Identify which cell holds the provided text, then report its (x, y) central coordinate. 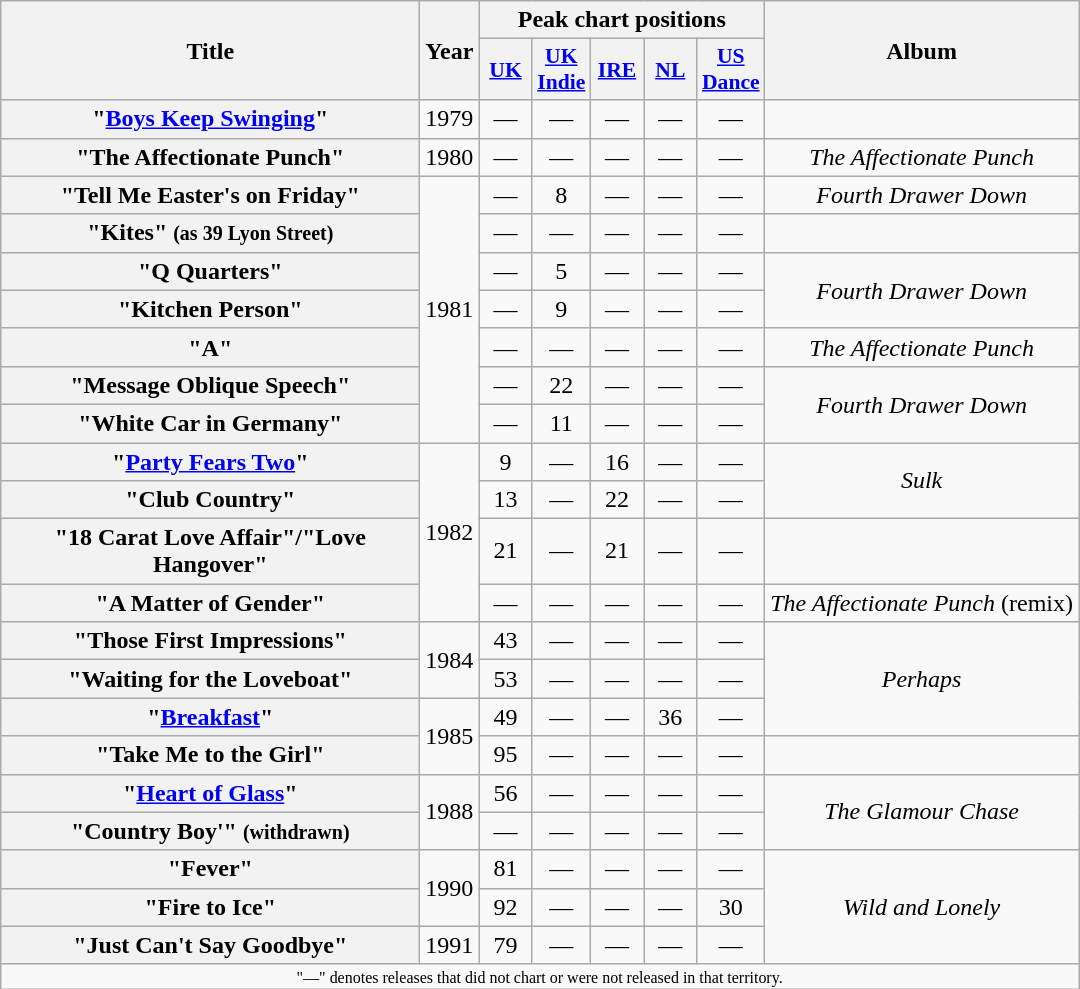
1979 (450, 119)
Perhaps (922, 679)
81 (506, 869)
"Country Boy'" (withdrawn) (210, 831)
30 (731, 907)
"Q Quarters" (210, 271)
95 (506, 755)
"The Affectionate Punch" (210, 157)
UK Indie (561, 70)
"Message Oblique Speech" (210, 385)
16 (616, 461)
"Fire to Ice" (210, 907)
"Kitchen Person" (210, 309)
"A" (210, 347)
8 (561, 195)
"Party Fears Two" (210, 461)
53 (506, 679)
IRE (616, 70)
Title (210, 50)
1991 (450, 945)
Peak chart positions (622, 20)
92 (506, 907)
Year (450, 50)
UK (506, 70)
"18 Carat Love Affair"/"Love Hangover" (210, 552)
1984 (450, 660)
5 (561, 271)
"—" denotes releases that did not chart or were not released in that territory. (540, 976)
"Take Me to the Girl" (210, 755)
79 (506, 945)
US Dance (731, 70)
"Those First Impressions" (210, 641)
"Breakfast" (210, 717)
1980 (450, 157)
49 (506, 717)
"White Car in Germany" (210, 423)
56 (506, 793)
"Club Country" (210, 500)
"Tell Me Easter's on Friday" (210, 195)
1982 (450, 532)
1990 (450, 888)
1988 (450, 812)
36 (670, 717)
11 (561, 423)
"A Matter of Gender" (210, 603)
1985 (450, 736)
1981 (450, 309)
The Glamour Chase (922, 812)
"Waiting for the Loveboat" (210, 679)
The Affectionate Punch (remix) (922, 603)
"Heart of Glass" (210, 793)
"Fever" (210, 869)
"Boys Keep Swinging" (210, 119)
"Just Can't Say Goodbye" (210, 945)
Wild and Lonely (922, 907)
Sulk (922, 480)
13 (506, 500)
Album (922, 50)
"Kites" (as 39 Lyon Street) (210, 233)
43 (506, 641)
NL (670, 70)
